Locate the cell with the specified text and output its [x, y] center coordinate. 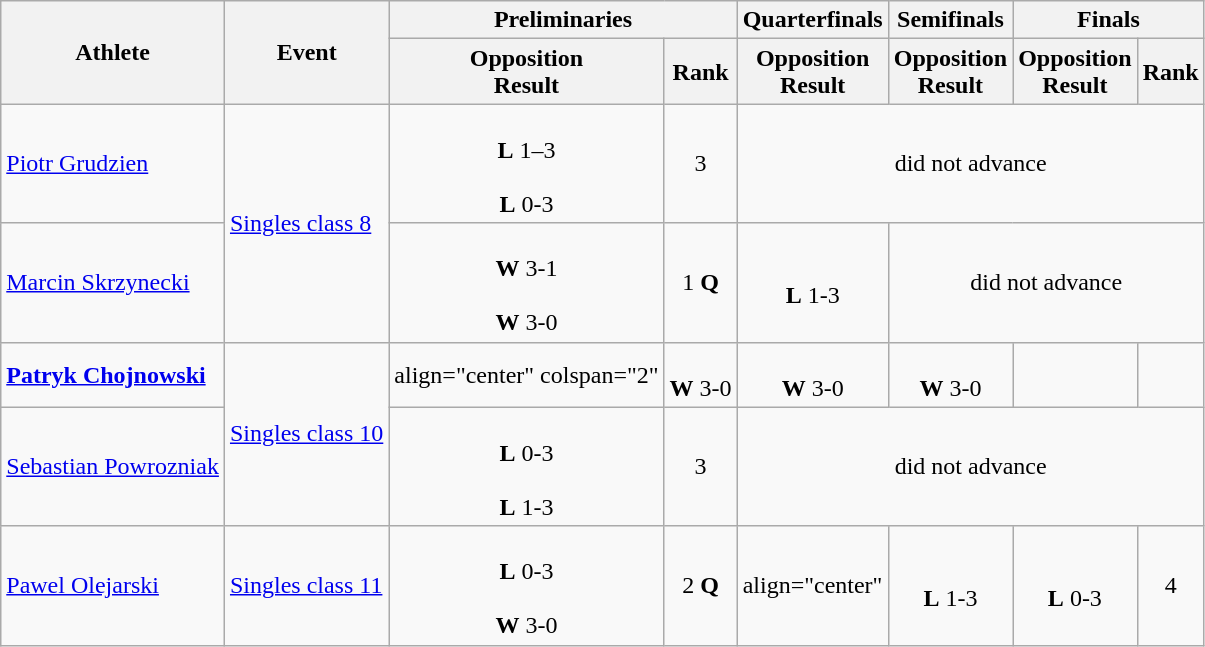
L 0-3L 1-3 [526, 466]
2 Q [700, 586]
4 [1170, 586]
L 0-3W 3-0 [526, 586]
Semifinals [950, 20]
Singles class 8 [306, 223]
W 3-1W 3-0 [526, 282]
Sebastian Powrozniak [113, 466]
Preliminaries [563, 20]
Finals [1109, 20]
align="center" colspan="2" [526, 374]
Marcin Skrzynecki [113, 282]
Piotr Grudzien [113, 164]
Singles class 10 [306, 434]
L 1–3L 0-3 [526, 164]
L 0-3 [1075, 586]
Athlete [113, 52]
align="center" [812, 586]
Event [306, 52]
Patryk Chojnowski [113, 374]
Pawel Olejarski [113, 586]
Singles class 11 [306, 586]
1 Q [700, 282]
Quarterfinals [812, 20]
